Identify which cell holds the provided text, then report its [x, y] central coordinate. 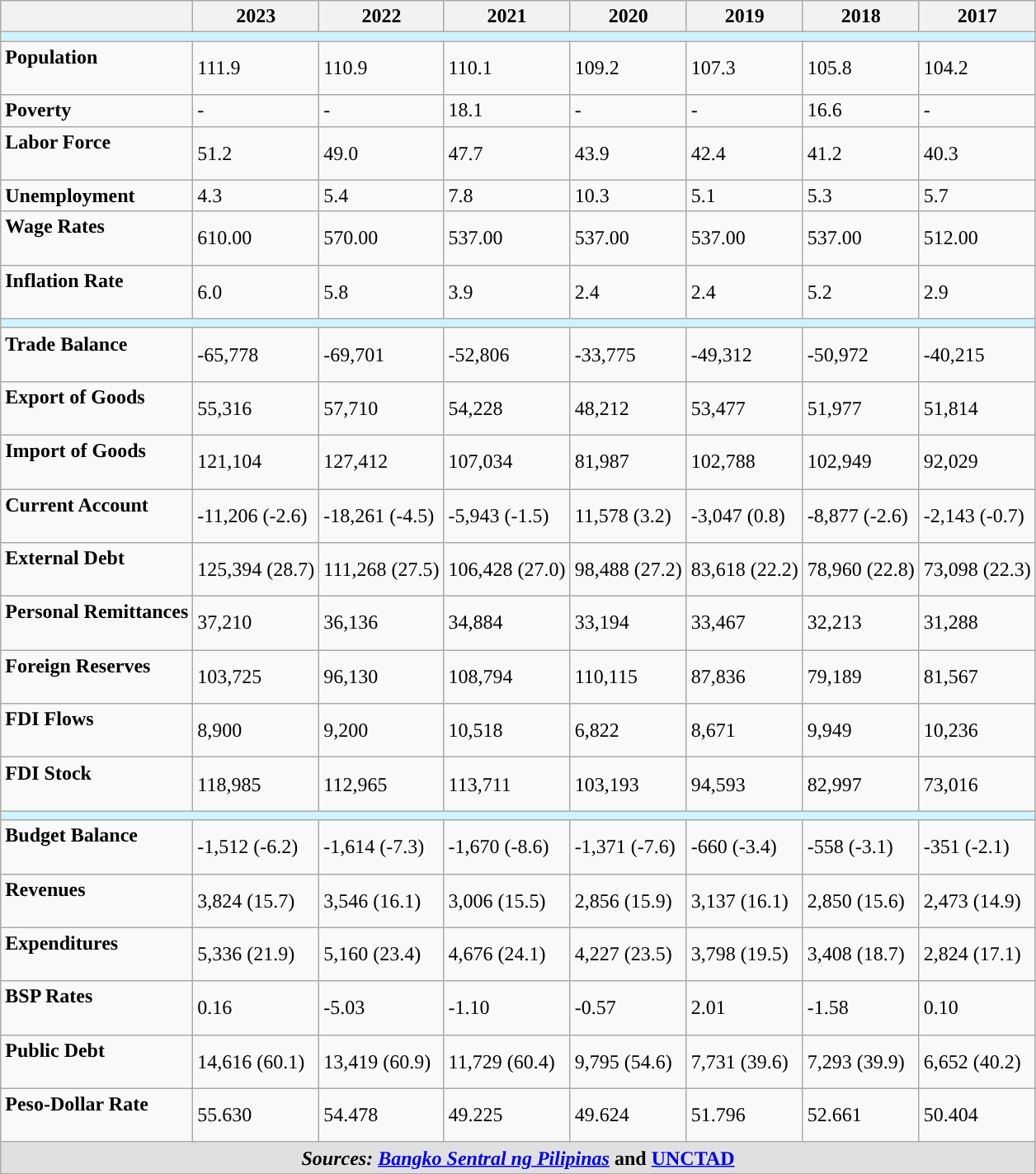
Trade Balance [97, 355]
81,567 [977, 677]
-660 (-3.4) [744, 846]
111.9 [256, 68]
2,850 (15.6) [861, 901]
2,856 (15.9) [629, 901]
Current Account [97, 515]
8,900 [256, 731]
18.1 [506, 111]
54,228 [506, 408]
-2,143 (-0.7) [977, 515]
5.1 [744, 196]
-0.57 [629, 1008]
5,160 (23.4) [381, 954]
6.0 [256, 292]
6,822 [629, 731]
Peso-Dollar Rate [97, 1115]
-50,972 [861, 355]
73,098 (22.3) [977, 569]
42.4 [744, 153]
92,029 [977, 462]
107.3 [744, 68]
-5.03 [381, 1008]
2021 [506, 17]
48,212 [629, 408]
9,949 [861, 731]
54.478 [381, 1115]
10,518 [506, 731]
-351 (-2.1) [977, 846]
7,293 (39.9) [861, 1061]
41.2 [861, 153]
2023 [256, 17]
106,428 (27.0) [506, 569]
94,593 [744, 784]
36,136 [381, 624]
2020 [629, 17]
610.00 [256, 238]
4,676 (24.1) [506, 954]
5.4 [381, 196]
7.8 [506, 196]
570.00 [381, 238]
87,836 [744, 677]
110.9 [381, 68]
Expenditures [97, 954]
3,546 (16.1) [381, 901]
3,006 (15.5) [506, 901]
-33,775 [629, 355]
111,268 (27.5) [381, 569]
5.7 [977, 196]
Unemployment [97, 196]
50.404 [977, 1115]
107,034 [506, 462]
73,016 [977, 784]
51.796 [744, 1115]
2.9 [977, 292]
112,965 [381, 784]
4.3 [256, 196]
Public Debt [97, 1061]
49.0 [381, 153]
34,884 [506, 624]
-11,206 (-2.6) [256, 515]
Import of Goods [97, 462]
2022 [381, 17]
10,236 [977, 731]
8,671 [744, 731]
-1,371 (-7.6) [629, 846]
512.00 [977, 238]
-65,778 [256, 355]
109.2 [629, 68]
4,227 (23.5) [629, 954]
5.2 [861, 292]
49.225 [506, 1115]
110.1 [506, 68]
9,200 [381, 731]
121,104 [256, 462]
11,578 (3.2) [629, 515]
6,652 (40.2) [977, 1061]
Inflation Rate [97, 292]
31,288 [977, 624]
BSP Rates [97, 1008]
5,336 (21.9) [256, 954]
102,788 [744, 462]
127,412 [381, 462]
108,794 [506, 677]
104.2 [977, 68]
-1,614 (-7.3) [381, 846]
Budget Balance [97, 846]
-1.10 [506, 1008]
43.9 [629, 153]
-8,877 (-2.6) [861, 515]
49.624 [629, 1115]
98,488 (27.2) [629, 569]
9,795 (54.6) [629, 1061]
10.3 [629, 196]
3,137 (16.1) [744, 901]
Population [97, 68]
FDI Flows [97, 731]
-40,215 [977, 355]
47.7 [506, 153]
11,729 (60.4) [506, 1061]
Revenues [97, 901]
52.661 [861, 1115]
-1,512 (-6.2) [256, 846]
-18,261 (-4.5) [381, 515]
7,731 (39.6) [744, 1061]
40.3 [977, 153]
110,115 [629, 677]
2018 [861, 17]
3,824 (15.7) [256, 901]
-69,701 [381, 355]
-5,943 (-1.5) [506, 515]
-558 (-3.1) [861, 846]
113,711 [506, 784]
79,189 [861, 677]
51.2 [256, 153]
33,467 [744, 624]
14,616 (60.1) [256, 1061]
33,194 [629, 624]
Export of Goods [97, 408]
5.3 [861, 196]
2019 [744, 17]
105.8 [861, 68]
51,814 [977, 408]
Poverty [97, 111]
55,316 [256, 408]
16.6 [861, 111]
-1,670 (-8.6) [506, 846]
-3,047 (0.8) [744, 515]
57,710 [381, 408]
FDI Stock [97, 784]
2,473 (14.9) [977, 901]
-1.58 [861, 1008]
2.01 [744, 1008]
118,985 [256, 784]
125,394 (28.7) [256, 569]
2017 [977, 17]
Wage Rates [97, 238]
78,960 (22.8) [861, 569]
2,824 (17.1) [977, 954]
53,477 [744, 408]
102,949 [861, 462]
5.8 [381, 292]
-49,312 [744, 355]
0.10 [977, 1008]
Personal Remittances [97, 624]
3,408 (18.7) [861, 954]
0.16 [256, 1008]
13,419 (60.9) [381, 1061]
External Debt [97, 569]
81,987 [629, 462]
103,725 [256, 677]
83,618 (22.2) [744, 569]
Sources: Bangko Sentral ng Pilipinas and UNCTAD [518, 1157]
37,210 [256, 624]
32,213 [861, 624]
51,977 [861, 408]
103,193 [629, 784]
3.9 [506, 292]
82,997 [861, 784]
-52,806 [506, 355]
Foreign Reserves [97, 677]
96,130 [381, 677]
Labor Force [97, 153]
3,798 (19.5) [744, 954]
55.630 [256, 1115]
